Locate the cell with the specified text and output its (x, y) center coordinate. 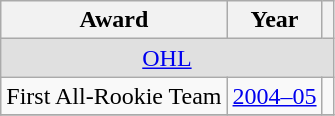
Award (114, 20)
2004–05 (274, 96)
Year (274, 20)
OHL (167, 58)
First All-Rookie Team (114, 96)
